Provide the [x, y] coordinate of the cell's center where the given text is located.  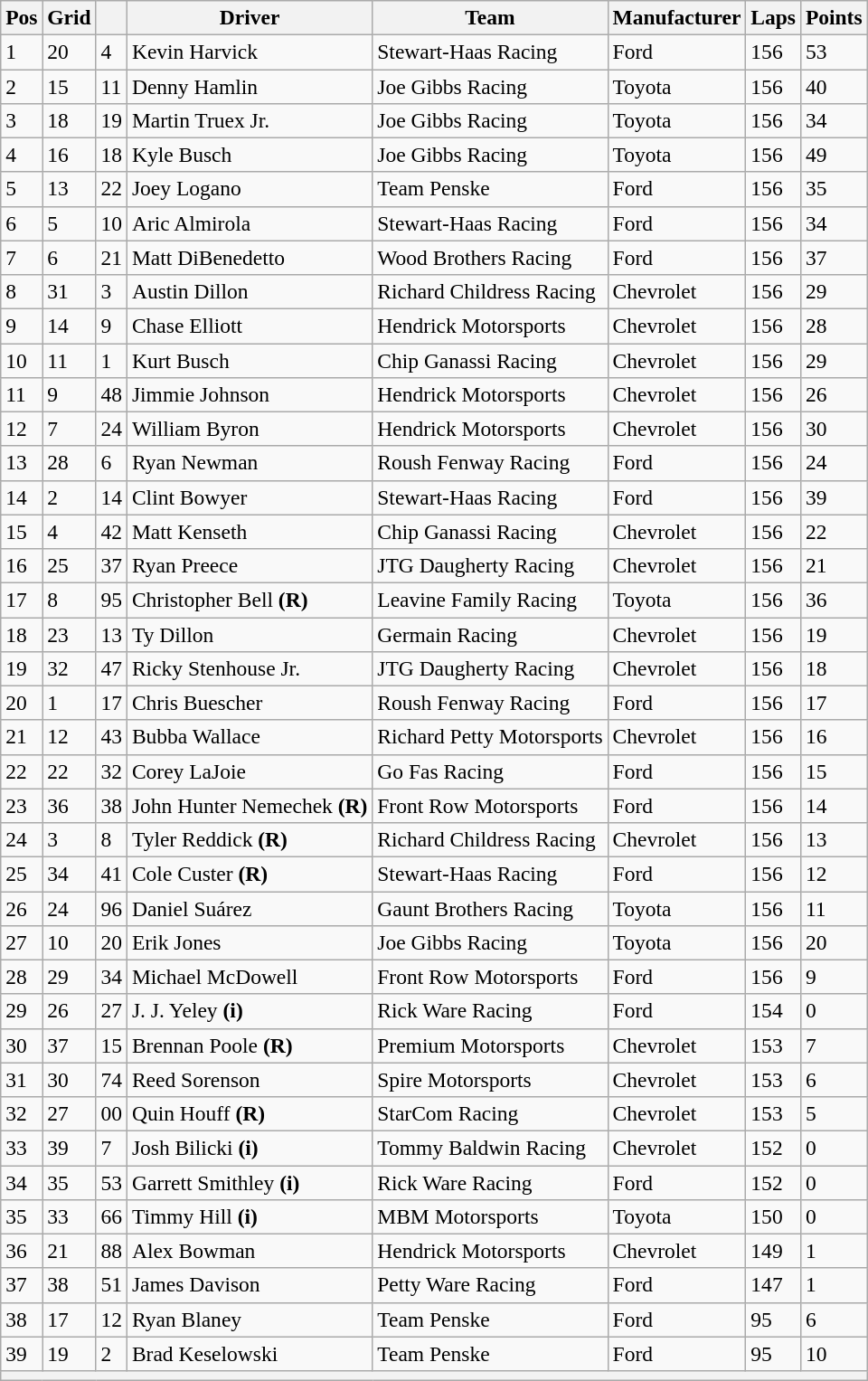
Joey Logano [250, 189]
Pos [22, 17]
Points [834, 17]
StarCom Racing [490, 1113]
John Hunter Nemechek (R) [250, 806]
Erik Jones [250, 942]
Premium Motorsports [490, 1045]
Ty Dillon [250, 634]
Manufacturer [676, 17]
Matt Kenseth [250, 532]
00 [111, 1113]
Kurt Busch [250, 360]
74 [111, 1080]
Kyle Busch [250, 155]
Clint Bowyer [250, 497]
Brad Keselowski [250, 1354]
Petty Ware Racing [490, 1285]
Josh Bilicki (i) [250, 1148]
41 [111, 874]
49 [834, 155]
48 [111, 394]
Ricky Stenhouse Jr. [250, 668]
Wood Brothers Racing [490, 258]
Bubba Wallace [250, 737]
Chase Elliott [250, 326]
Timmy Hill (i) [250, 1216]
Leavine Family Racing [490, 600]
47 [111, 668]
Aric Almirola [250, 223]
J. J. Yeley (i) [250, 1011]
Michael McDowell [250, 977]
Brennan Poole (R) [250, 1045]
Tyler Reddick (R) [250, 839]
150 [774, 1216]
Team [490, 17]
Grid [69, 17]
Spire Motorsports [490, 1080]
Matt DiBenedetto [250, 258]
Chris Buescher [250, 703]
Austin Dillon [250, 291]
Tommy Baldwin Racing [490, 1148]
Daniel Suárez [250, 908]
42 [111, 532]
Reed Sorenson [250, 1080]
147 [774, 1285]
Gaunt Brothers Racing [490, 908]
Garrett Smithley (i) [250, 1182]
Go Fas Racing [490, 771]
Ryan Newman [250, 463]
Ryan Preece [250, 565]
MBM Motorsports [490, 1216]
66 [111, 1216]
Laps [774, 17]
Alex Bowman [250, 1251]
Christopher Bell (R) [250, 600]
149 [774, 1251]
Ryan Blaney [250, 1320]
154 [774, 1011]
96 [111, 908]
Driver [250, 17]
43 [111, 737]
88 [111, 1251]
Jimmie Johnson [250, 394]
Denny Hamlin [250, 86]
Germain Racing [490, 634]
Cole Custer (R) [250, 874]
Richard Petty Motorsports [490, 737]
James Davison [250, 1285]
Martin Truex Jr. [250, 120]
Quin Houff (R) [250, 1113]
Kevin Harvick [250, 52]
Corey LaJoie [250, 771]
40 [834, 86]
51 [111, 1285]
William Byron [250, 429]
